Provide the (X, Y) coordinate of the cell's center where the given text is located.  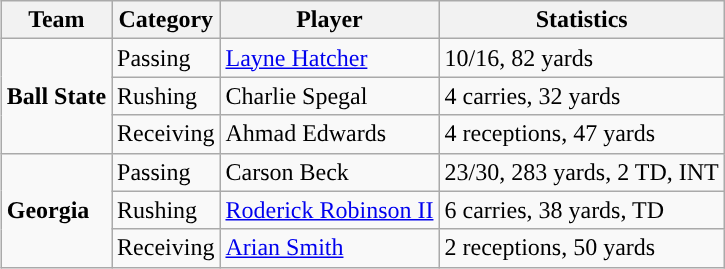
Layne Hatcher (330, 58)
Carson Beck (330, 172)
Ball State (56, 96)
4 receptions, 47 yards (582, 134)
Player (330, 20)
Roderick Robinson II (330, 210)
Arian Smith (330, 248)
23/30, 283 yards, 2 TD, INT (582, 172)
4 carries, 32 yards (582, 96)
Category (166, 20)
2 receptions, 50 yards (582, 248)
Statistics (582, 20)
Charlie Spegal (330, 96)
Georgia (56, 210)
Ahmad Edwards (330, 134)
10/16, 82 yards (582, 58)
6 carries, 38 yards, TD (582, 210)
Team (56, 20)
